Detect which cell encompasses the target text, then output its (x, y) center coordinate. 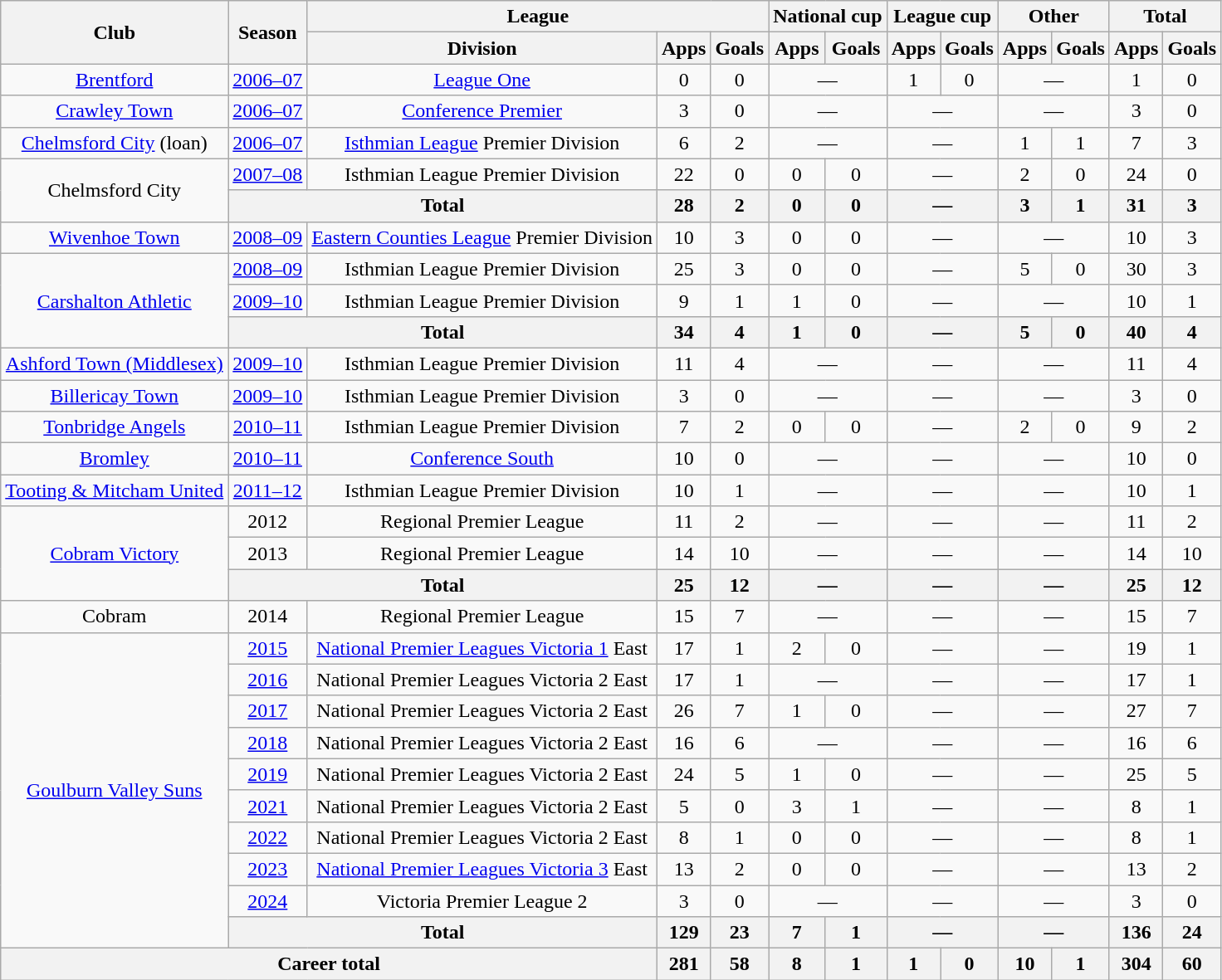
2021 (267, 806)
2014 (267, 617)
2017 (267, 711)
2022 (267, 837)
Ashford Town (Middlesex) (115, 363)
Career total (329, 964)
Bromley (115, 459)
2019 (267, 774)
281 (683, 964)
34 (683, 332)
Cobram (115, 617)
Cobram Victory (115, 553)
60 (1192, 964)
Carshalton Athletic (115, 300)
National Premier Leagues Victoria 1 East (482, 648)
Goulburn Valley Suns (115, 790)
Tonbridge Angels (115, 427)
League One (482, 80)
19 (1136, 648)
Conference Premier (482, 111)
136 (1136, 933)
Division (482, 48)
2013 (267, 553)
22 (683, 174)
Wivenhoe Town (115, 237)
2015 (267, 648)
Brentford (115, 80)
2024 (267, 900)
27 (1136, 711)
30 (1136, 269)
National Premier Leagues Victoria 3 East (482, 869)
Billericay Town (115, 396)
304 (1136, 964)
58 (740, 964)
129 (683, 933)
Conference South (482, 459)
2016 (267, 680)
Crawley Town (115, 111)
Other (1053, 17)
23 (740, 933)
National cup (828, 17)
Chelmsford City (115, 190)
28 (683, 206)
Chelmsford City (loan) (115, 143)
26 (683, 711)
2023 (267, 869)
2012 (267, 522)
Victoria Premier League 2 (482, 900)
40 (1136, 332)
Eastern Counties League Premier Division (482, 237)
Tooting & Mitcham United (115, 490)
League (538, 17)
2007–08 (267, 174)
2018 (267, 743)
31 (1136, 206)
Club (115, 32)
2011–12 (267, 490)
League cup (942, 17)
Season (267, 32)
